Identify which cell holds the provided text, then report its [X, Y] central coordinate. 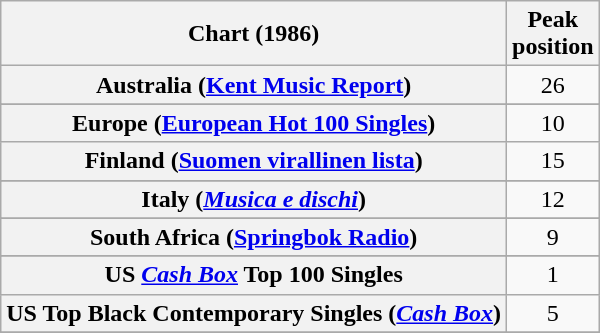
1 [553, 275]
26 [553, 85]
US Top Black Contemporary Singles (Cash Box) [254, 313]
US Cash Box Top 100 Singles [254, 275]
Chart (1986) [254, 34]
12 [553, 199]
Italy (Musica e dischi) [254, 199]
Europe (European Hot 100 Singles) [254, 123]
10 [553, 123]
South Africa (Springbok Radio) [254, 237]
Australia (Kent Music Report) [254, 85]
9 [553, 237]
5 [553, 313]
15 [553, 161]
Finland (Suomen virallinen lista) [254, 161]
Peakposition [553, 34]
